Return [X, Y] of the center of cell containing provided text 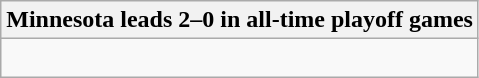
Minnesota leads 2–0 in all-time playoff games [240, 20]
